Pinpoint the cell where the given text exists, returning its [X, Y] midpoint coordinate. 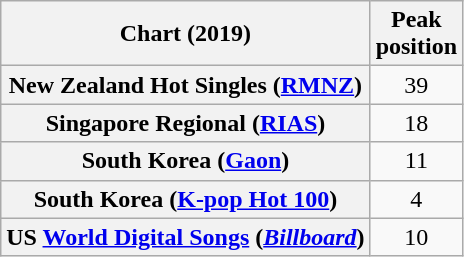
11 [416, 161]
18 [416, 123]
South Korea (K-pop Hot 100) [186, 199]
New Zealand Hot Singles (RMNZ) [186, 85]
39 [416, 85]
South Korea (Gaon) [186, 161]
Peakposition [416, 34]
US World Digital Songs (Billboard) [186, 237]
4 [416, 199]
Chart (2019) [186, 34]
10 [416, 237]
Singapore Regional (RIAS) [186, 123]
